Return the (x, y) coordinate for the center point of the cell that contains the specified text.  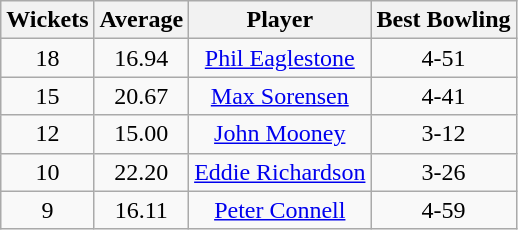
12 (48, 134)
4-59 (444, 210)
Average (142, 20)
22.20 (142, 172)
15 (48, 96)
Peter Connell (280, 210)
10 (48, 172)
Phil Eaglestone (280, 58)
16.11 (142, 210)
Player (280, 20)
Eddie Richardson (280, 172)
3-12 (444, 134)
4-41 (444, 96)
Wickets (48, 20)
4-51 (444, 58)
3-26 (444, 172)
Best Bowling (444, 20)
9 (48, 210)
16.94 (142, 58)
20.67 (142, 96)
Max Sorensen (280, 96)
18 (48, 58)
John Mooney (280, 134)
15.00 (142, 134)
